Output the (x, y) coordinate of the center of the cell containing the given text.  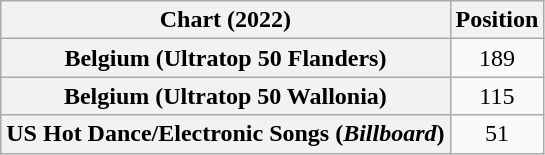
115 (497, 96)
Position (497, 20)
51 (497, 134)
Chart (2022) (226, 20)
189 (497, 58)
US Hot Dance/Electronic Songs (Billboard) (226, 134)
Belgium (Ultratop 50 Wallonia) (226, 96)
Belgium (Ultratop 50 Flanders) (226, 58)
